Locate the cell with the specified text and output its (x, y) center coordinate. 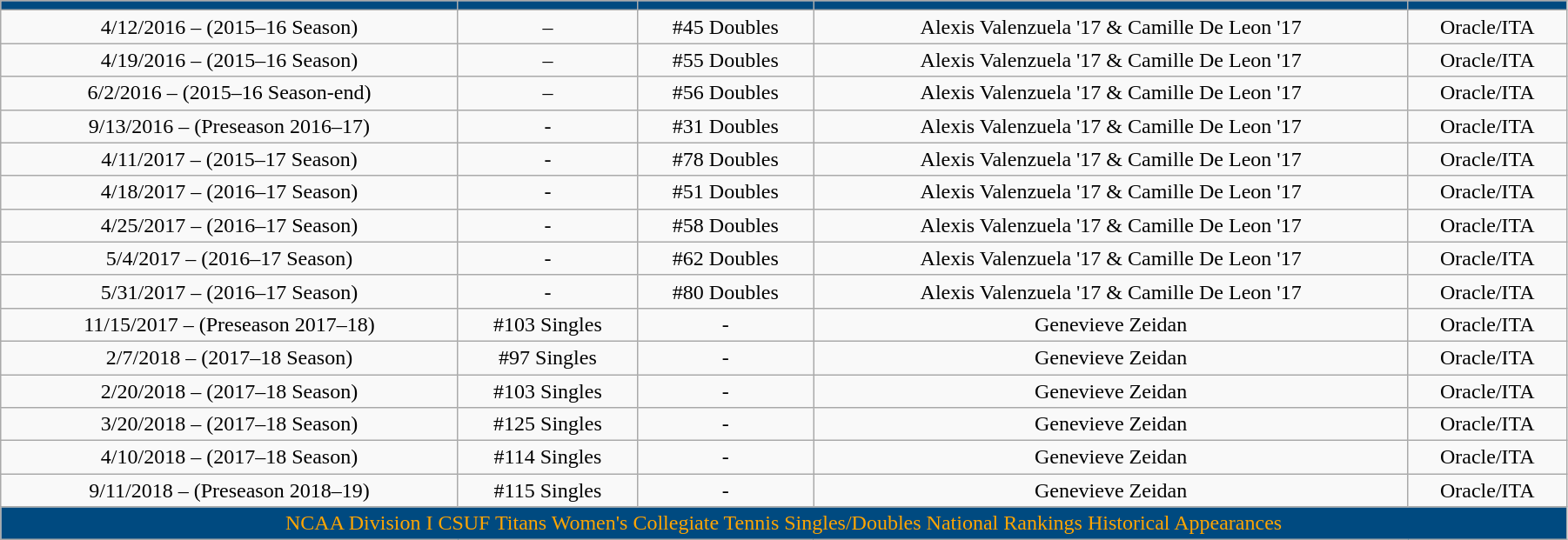
#56 Doubles (726, 93)
#78 Doubles (726, 159)
3/20/2018 – (2017–18 Season) (230, 424)
#125 Singles (547, 424)
9/11/2018 – (Preseason 2018–19) (230, 490)
#115 Singles (547, 490)
4/11/2017 – (2015–17 Season) (230, 159)
#58 Doubles (726, 225)
5/31/2017 – (2016–17 Season) (230, 291)
#97 Singles (547, 357)
NCAA Division I CSUF Titans Women's Collegiate Tennis Singles/Doubles National Rankings Historical Appearances (784, 523)
9/13/2016 – (Preseason 2016–17) (230, 126)
#80 Doubles (726, 291)
6/2/2016 – (2015–16 Season-end) (230, 93)
2/20/2018 – (2017–18 Season) (230, 390)
4/12/2016 – (2015–16 Season) (230, 27)
5/4/2017 – (2016–17 Season) (230, 258)
4/10/2018 – (2017–18 Season) (230, 457)
2/7/2018 – (2017–18 Season) (230, 357)
#51 Doubles (726, 192)
#45 Doubles (726, 27)
4/18/2017 – (2016–17 Season) (230, 192)
4/25/2017 – (2016–17 Season) (230, 225)
4/19/2016 – (2015–16 Season) (230, 60)
#114 Singles (547, 457)
#31 Doubles (726, 126)
11/15/2017 – (Preseason 2017–18) (230, 324)
#55 Doubles (726, 60)
#62 Doubles (726, 258)
